Detect which cell encompasses the target text, then output its [x, y] center coordinate. 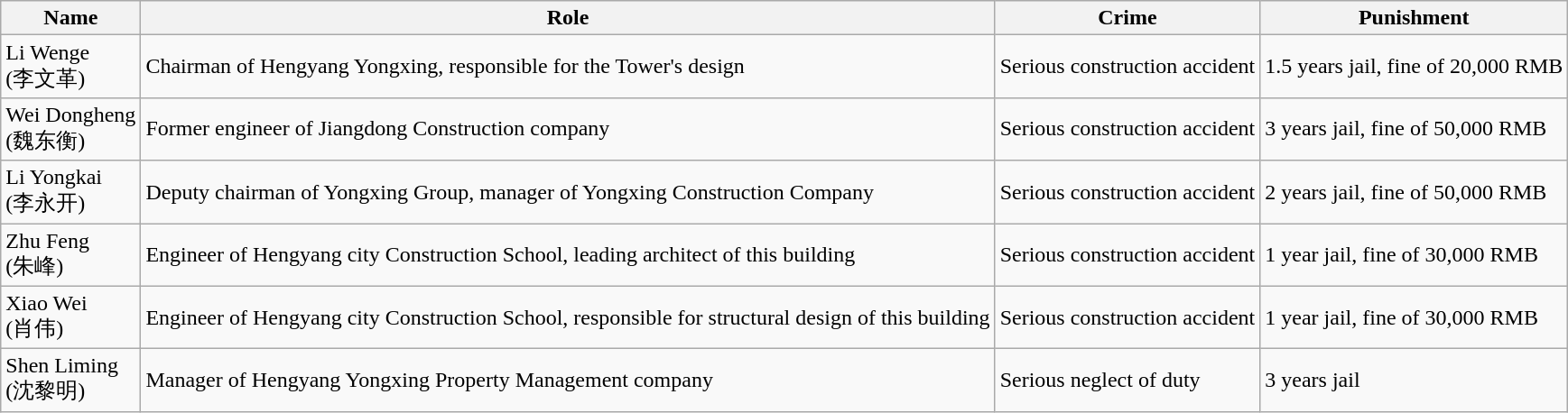
Punishment [1414, 18]
Xiao Wei(肖伟) [70, 317]
Li Yongkai(李永开) [70, 192]
Crime [1127, 18]
Manager of Hengyang Yongxing Property Management company [568, 381]
3 years jail, fine of 50,000 RMB [1414, 129]
Engineer of Hengyang city Construction School, leading architect of this building [568, 255]
Name [70, 18]
3 years jail [1414, 381]
1.5 years jail, fine of 20,000 RMB [1414, 67]
Shen Liming(沈黎明) [70, 381]
Zhu Feng(朱峰) [70, 255]
Li Wenge(李文革) [70, 67]
Chairman of Hengyang Yongxing, responsible for the Tower's design [568, 67]
Role [568, 18]
Deputy chairman of Yongxing Group, manager of Yongxing Construction Company [568, 192]
2 years jail, fine of 50,000 RMB [1414, 192]
Former engineer of Jiangdong Construction company [568, 129]
Engineer of Hengyang city Construction School, responsible for structural design of this building [568, 317]
Wei Dongheng(魏东衡) [70, 129]
Serious neglect of duty [1127, 381]
